Return (X, Y) of the center of cell containing provided text 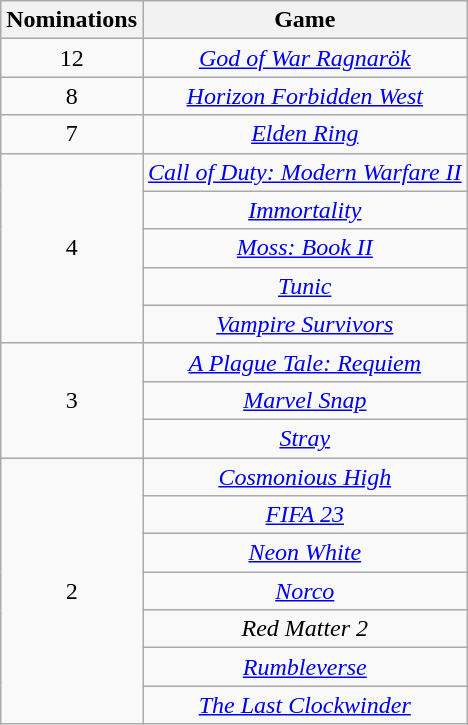
FIFA 23 (304, 515)
Rumbleverse (304, 667)
4 (72, 248)
Marvel Snap (304, 400)
Cosmonious High (304, 477)
Norco (304, 591)
Horizon Forbidden West (304, 96)
7 (72, 134)
A Plague Tale: Requiem (304, 362)
2 (72, 591)
Red Matter 2 (304, 629)
The Last Clockwinder (304, 705)
Vampire Survivors (304, 324)
Stray (304, 438)
8 (72, 96)
God of War Ragnarök (304, 58)
Elden Ring (304, 134)
Tunic (304, 286)
Call of Duty: Modern Warfare II (304, 172)
Neon White (304, 553)
Game (304, 20)
Nominations (72, 20)
Moss: Book II (304, 248)
3 (72, 400)
12 (72, 58)
Immortality (304, 210)
